Output the (X, Y) coordinate of the center of the cell containing the given text.  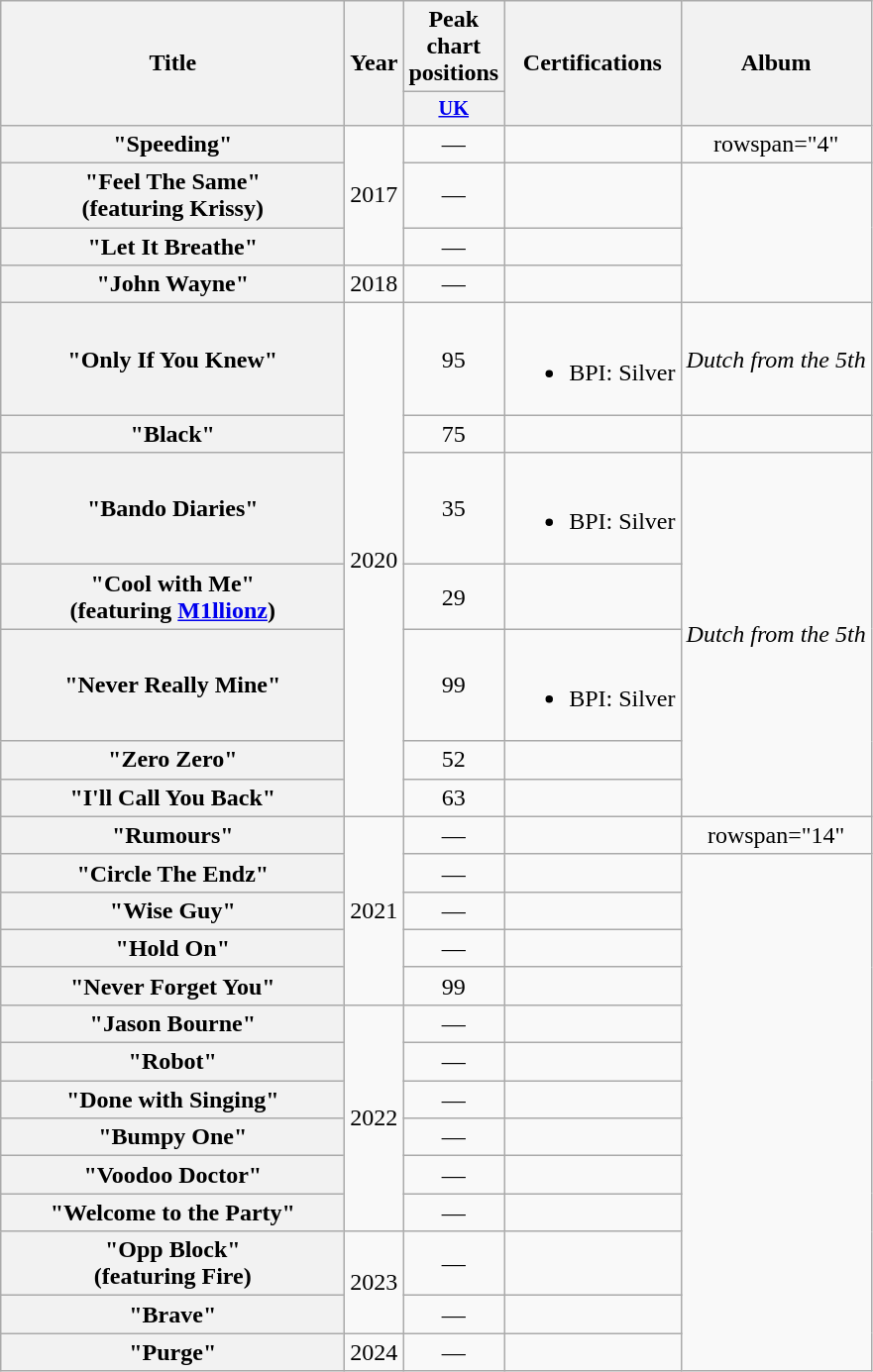
"Hold On" (172, 948)
2023 (375, 1282)
2020 (375, 560)
"Jason Bourne" (172, 1023)
"Black" (172, 434)
"Never Really Mine" (172, 686)
rowspan="4" (776, 144)
"Bumpy One" (172, 1137)
"Brave" (172, 1315)
rowspan="14" (776, 835)
2024 (375, 1352)
UK (454, 109)
"Bando Diaries" (172, 509)
29 (454, 596)
"Voodoo Doctor" (172, 1175)
"Rumours" (172, 835)
"Zero Zero" (172, 760)
"John Wayne" (172, 284)
"Feel The Same"(featuring Krissy) (172, 196)
63 (454, 797)
"Wise Guy" (172, 910)
95 (454, 359)
2018 (375, 284)
75 (454, 434)
Album (776, 63)
"Never Forget You" (172, 986)
35 (454, 509)
"Done with Singing" (172, 1100)
"Purge" (172, 1352)
"Speeding" (172, 144)
"Only If You Knew" (172, 359)
2022 (375, 1117)
52 (454, 760)
2021 (375, 910)
Peak chart positions (454, 47)
"Welcome to the Party" (172, 1213)
"Cool with Me"(featuring M1llionz) (172, 596)
"Opp Block"(featuring Fire) (172, 1264)
2017 (375, 194)
"Let It Breathe" (172, 247)
"Circle The Endz" (172, 873)
"Robot" (172, 1062)
"I'll Call You Back" (172, 797)
Year (375, 63)
Certifications (593, 63)
Title (172, 63)
